Detect which cell encompasses the target text, then output its (X, Y) center coordinate. 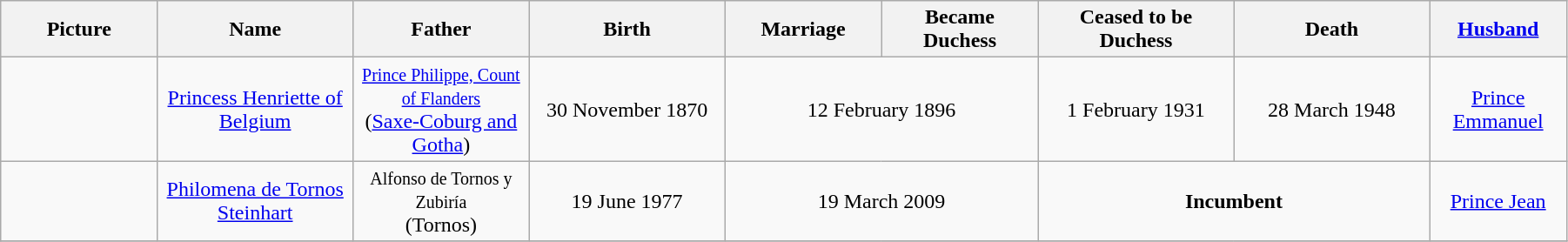
Marriage (803, 30)
Became Duchess (960, 30)
Death (1331, 30)
Princess Henriette of Belgium (256, 110)
Husband (1498, 30)
30 November 1870 (627, 110)
28 March 1948 (1331, 110)
Picture (79, 30)
Philomena de Tornos Steinhart (256, 201)
Alfonso de Tornos y Zubiría(Tornos) (441, 201)
Birth (627, 30)
Name (256, 30)
1 February 1931 (1136, 110)
19 June 1977 (627, 201)
Father (441, 30)
Ceased to be Duchess (1136, 30)
Prince Jean (1498, 201)
19 March 2009 (881, 201)
12 February 1896 (881, 110)
Prince Philippe, Count of Flanders(Saxe-Coburg and Gotha) (441, 110)
Prince Emmanuel (1498, 110)
Incumbent (1234, 201)
